Output the (x, y) coordinate of the center of the cell containing the given text.  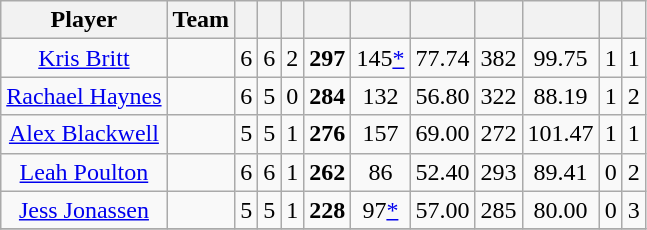
Rachael Haynes (84, 96)
97* (380, 210)
Leah Poulton (84, 172)
285 (498, 210)
132 (380, 96)
145* (380, 58)
262 (328, 172)
52.40 (442, 172)
99.75 (560, 58)
57.00 (442, 210)
69.00 (442, 134)
297 (328, 58)
322 (498, 96)
80.00 (560, 210)
89.41 (560, 172)
Alex Blackwell (84, 134)
Player (84, 20)
77.74 (442, 58)
88.19 (560, 96)
86 (380, 172)
157 (380, 134)
293 (498, 172)
Kris Britt (84, 58)
284 (328, 96)
382 (498, 58)
228 (328, 210)
56.80 (442, 96)
Team (201, 20)
101.47 (560, 134)
276 (328, 134)
Jess Jonassen (84, 210)
272 (498, 134)
3 (634, 210)
